Output the [x, y] coordinate of the center of the cell containing the given text.  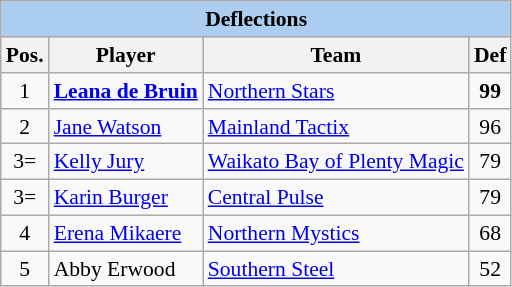
68 [490, 233]
Central Pulse [336, 197]
Pos. [25, 55]
Northern Stars [336, 91]
Waikato Bay of Plenty Magic [336, 162]
52 [490, 269]
Northern Mystics [336, 233]
Leana de Bruin [126, 91]
Karin Burger [126, 197]
Mainland Tactix [336, 126]
5 [25, 269]
Jane Watson [126, 126]
Player [126, 55]
Kelly Jury [126, 162]
1 [25, 91]
4 [25, 233]
96 [490, 126]
Def [490, 55]
Erena Mikaere [126, 233]
2 [25, 126]
Southern Steel [336, 269]
Team [336, 55]
Abby Erwood [126, 269]
99 [490, 91]
Deflections [256, 19]
